Identify which cell holds the provided text, then report its [x, y] central coordinate. 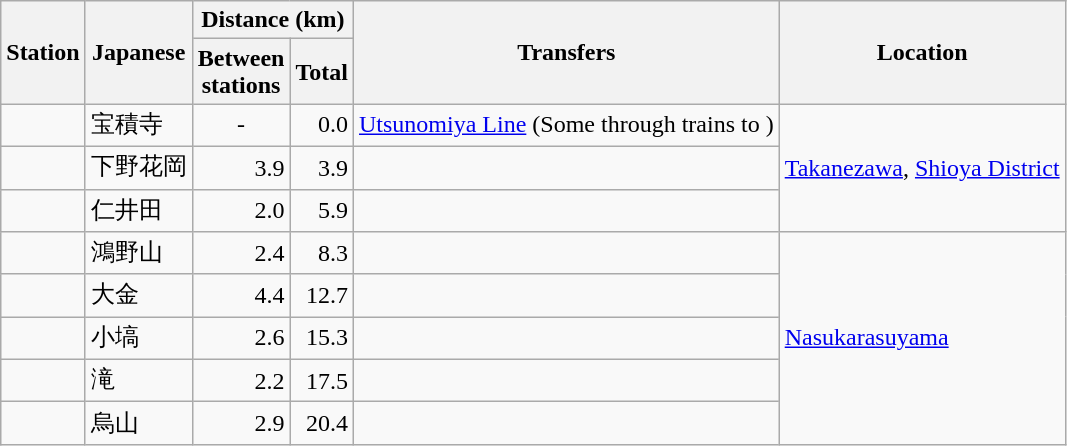
2.4 [241, 254]
大金 [138, 296]
下野花岡 [138, 168]
Utsunomiya Line (Some through trains to ) [566, 126]
Takanezawa, Shioya District [922, 168]
Total [322, 72]
宝積寺 [138, 126]
8.3 [322, 254]
Transfers [566, 52]
17.5 [322, 380]
2.6 [241, 338]
2.0 [241, 210]
12.7 [322, 296]
2.2 [241, 380]
2.9 [241, 424]
小塙 [138, 338]
Distance (km) [272, 20]
烏山 [138, 424]
0.0 [322, 126]
15.3 [322, 338]
20.4 [322, 424]
Nasukarasuyama [922, 338]
鴻野山 [138, 254]
仁井田 [138, 210]
滝 [138, 380]
Betweenstations [241, 72]
Station [43, 52]
- [241, 126]
4.4 [241, 296]
Japanese [138, 52]
Location [922, 52]
5.9 [322, 210]
